Identify which cell holds the provided text, then report its [X, Y] central coordinate. 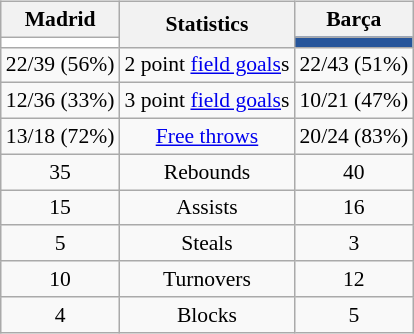
22/39 (56%) [60, 65]
Blocks [206, 314]
10 [60, 279]
4 [60, 314]
Free throws [206, 136]
3 point field goalss [206, 101]
13/18 (72%) [60, 136]
16 [354, 208]
Turnovers [206, 279]
15 [60, 208]
3 [354, 243]
20/24 (83%) [354, 136]
Assists [206, 208]
Madrid [60, 19]
Rebounds [206, 172]
12/36 (33%) [60, 101]
2 point field goalss [206, 65]
12 [354, 279]
10/21 (47%) [354, 101]
Steals [206, 243]
35 [60, 172]
Statistics [206, 24]
40 [354, 172]
Barça [354, 19]
22/43 (51%) [354, 65]
